Scan for the cell matching the given text and deliver its [x, y] coordinate at center. 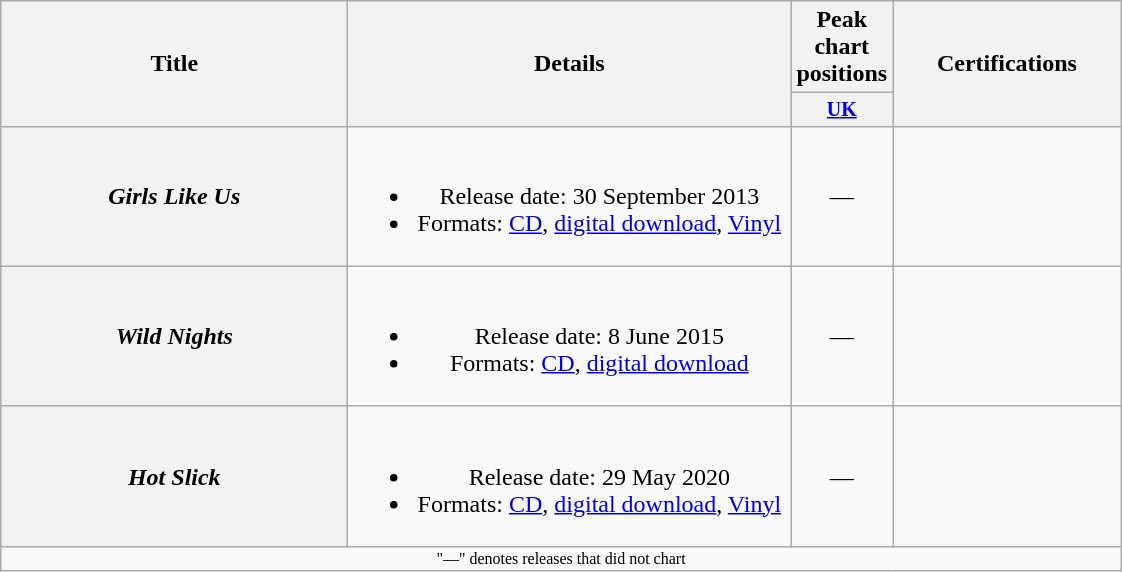
Release date: 30 September 2013Formats: CD, digital download, Vinyl [570, 196]
Release date: 8 June 2015Formats: CD, digital download [570, 336]
UK [842, 110]
Wild Nights [174, 336]
Certifications [1008, 64]
Girls Like Us [174, 196]
Peak chart positions [842, 47]
"—" denotes releases that did not chart [561, 558]
Release date: 29 May 2020Formats: CD, digital download, Vinyl [570, 476]
Details [570, 64]
Title [174, 64]
Hot Slick [174, 476]
